Determine the [X, Y] coordinate at the center of the cell enclosing the given text.  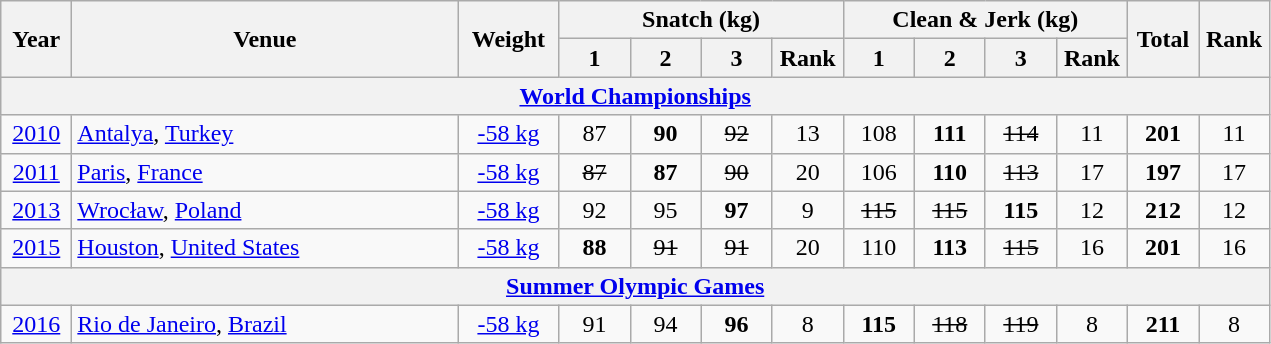
Venue [265, 39]
Weight [508, 39]
114 [1020, 134]
2013 [36, 210]
211 [1162, 324]
108 [878, 134]
Summer Olympic Games [636, 286]
197 [1162, 172]
2010 [36, 134]
118 [950, 324]
Houston, United States [265, 248]
Clean & Jerk (kg) [985, 20]
2015 [36, 248]
106 [878, 172]
2016 [36, 324]
2011 [36, 172]
212 [1162, 210]
94 [666, 324]
Rio de Janeiro, Brazil [265, 324]
119 [1020, 324]
Paris, France [265, 172]
97 [736, 210]
111 [950, 134]
96 [736, 324]
9 [808, 210]
Antalya, Turkey [265, 134]
88 [594, 248]
Year [36, 39]
95 [666, 210]
Total [1162, 39]
13 [808, 134]
Wrocław, Poland [265, 210]
Snatch (kg) [701, 20]
World Championships [636, 96]
